Output the [x, y] coordinate of the center of the cell containing the given text.  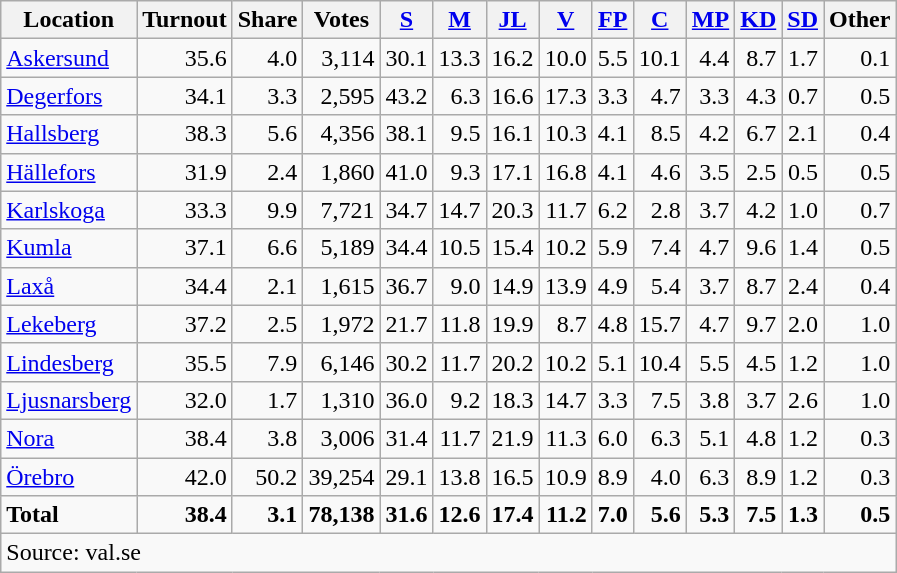
11.3 [566, 438]
1.3 [803, 515]
7.9 [268, 362]
10.5 [460, 248]
7.4 [660, 248]
35.6 [185, 58]
KD [758, 20]
3.1 [268, 515]
34.7 [406, 210]
16.6 [512, 96]
9.9 [268, 210]
Karlskoga [69, 210]
7,721 [342, 210]
42.0 [185, 477]
Source: val.se [448, 553]
Votes [342, 20]
4.4 [710, 58]
8.5 [660, 134]
9.5 [460, 134]
MP [710, 20]
17.1 [512, 172]
Kumla [69, 248]
4,356 [342, 134]
5.4 [660, 286]
18.3 [512, 400]
3,114 [342, 58]
Hallsberg [69, 134]
50.2 [268, 477]
13.8 [460, 477]
15.4 [512, 248]
31.4 [406, 438]
30.1 [406, 58]
17.4 [512, 515]
33.3 [185, 210]
30.2 [406, 362]
S [406, 20]
5.3 [710, 515]
9.2 [460, 400]
Örebro [69, 477]
38.3 [185, 134]
Askersund [69, 58]
1,972 [342, 324]
4.5 [758, 362]
M [460, 20]
6.2 [612, 210]
10.9 [566, 477]
21.7 [406, 324]
1.4 [803, 248]
78,138 [342, 515]
10.0 [566, 58]
13.9 [566, 286]
15.7 [660, 324]
19.9 [512, 324]
FP [612, 20]
4.3 [758, 96]
Ljusnarsberg [69, 400]
2,595 [342, 96]
10.1 [660, 58]
36.7 [406, 286]
1,615 [342, 286]
16.5 [512, 477]
6,146 [342, 362]
6.6 [268, 248]
12.6 [460, 515]
1,860 [342, 172]
20.2 [512, 362]
Laxå [69, 286]
14.9 [512, 286]
29.1 [406, 477]
6.0 [612, 438]
4.6 [660, 172]
37.1 [185, 248]
17.3 [566, 96]
10.4 [660, 362]
36.0 [406, 400]
V [566, 20]
2.8 [660, 210]
4.9 [612, 286]
21.9 [512, 438]
16.1 [512, 134]
9.0 [460, 286]
11.8 [460, 324]
Degerfors [69, 96]
5,189 [342, 248]
16.8 [566, 172]
JL [512, 20]
5.9 [612, 248]
11.2 [566, 515]
16.2 [512, 58]
3,006 [342, 438]
13.3 [460, 58]
Location [69, 20]
34.1 [185, 96]
Hällefors [69, 172]
43.2 [406, 96]
20.3 [512, 210]
SD [803, 20]
9.7 [758, 324]
9.3 [460, 172]
7.0 [612, 515]
Share [268, 20]
10.3 [566, 134]
0.1 [860, 58]
C [660, 20]
Turnout [185, 20]
38.1 [406, 134]
32.0 [185, 400]
Lekeberg [69, 324]
Total [69, 515]
9.6 [758, 248]
Nora [69, 438]
37.2 [185, 324]
39,254 [342, 477]
3.5 [710, 172]
31.9 [185, 172]
31.6 [406, 515]
1,310 [342, 400]
41.0 [406, 172]
35.5 [185, 362]
Other [860, 20]
Lindesberg [69, 362]
2.0 [803, 324]
6.7 [758, 134]
2.6 [803, 400]
